From the cell containing the given text, extract its center point as [X, Y] coordinate. 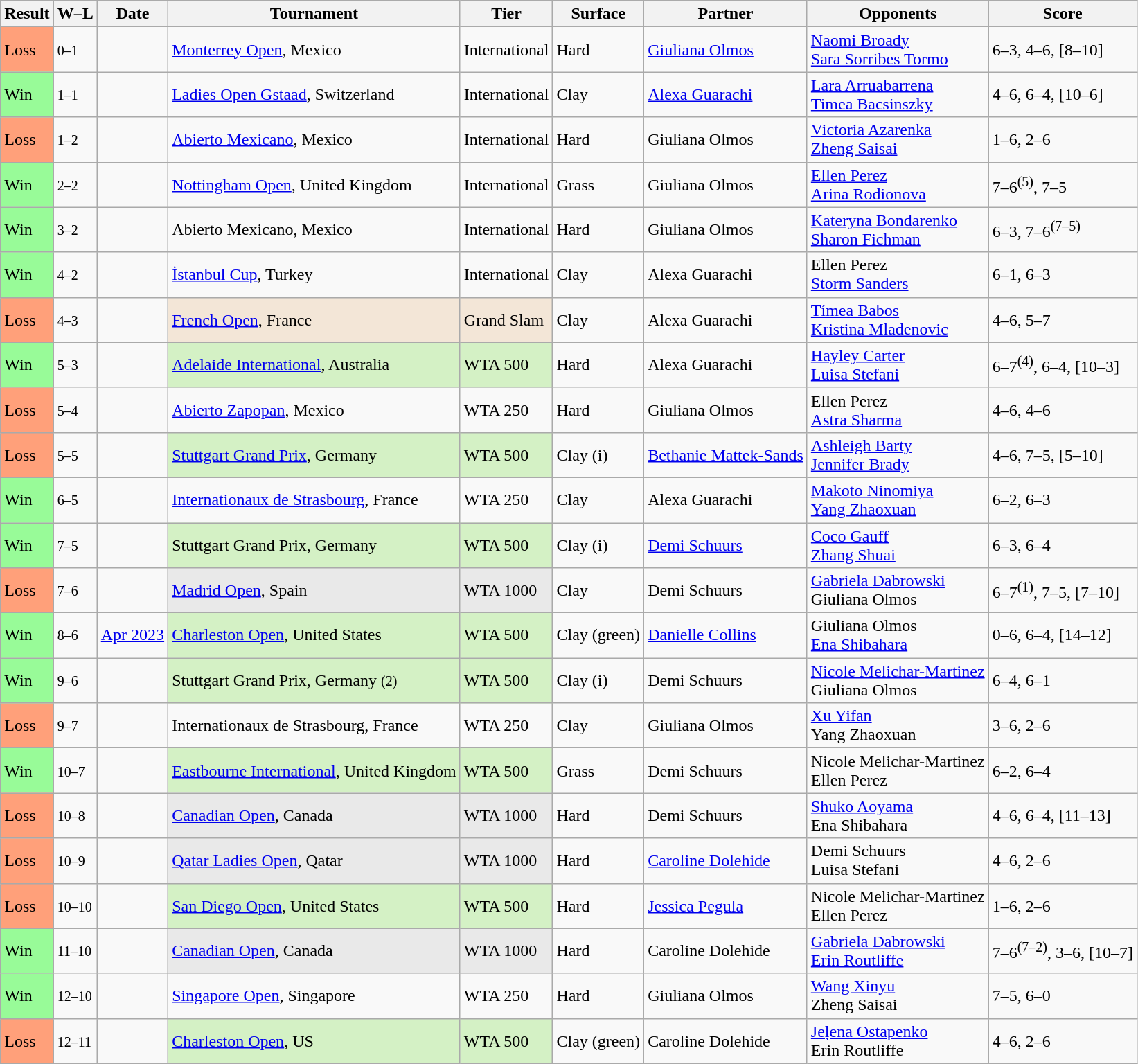
Tournament [314, 14]
San Diego Open, United States [314, 906]
5–4 [75, 410]
Apr 2023 [132, 636]
6–3, 4–6, [8–10] [1063, 50]
10–8 [75, 816]
4–6, 4–6 [1063, 410]
Grand Slam [506, 320]
Giuliana Olmos Ena Shibahara [898, 636]
7–5 [75, 544]
0–1 [75, 50]
Jeļena Ostapenko Erin Routliffe [898, 1040]
12–11 [75, 1040]
Victoria Azarenka Zheng Saisai [898, 140]
Tímea Babos Kristina Mladenovic [898, 320]
6–3, 7–6(7–5) [1063, 230]
Danielle Collins [726, 636]
Ladies Open Gstaad, Switzerland [314, 94]
9–7 [75, 726]
Eastbourne International, United Kingdom [314, 770]
Bethanie Mattek-Sands [726, 454]
7–6 [75, 590]
Jessica Pegula [726, 906]
6–2, 6–3 [1063, 500]
Abierto Zapopan, Mexico [314, 410]
Ellen Perez Storm Sanders [898, 274]
Singapore Open, Singapore [314, 996]
Opponents [898, 14]
4–6, 6–4, [10–6] [1063, 94]
6–1, 6–3 [1063, 274]
4–6, 6–4, [11–13] [1063, 816]
6–5 [75, 500]
Gabriela Dabrowski Erin Routliffe [898, 950]
Result [27, 14]
Charleston Open, US [314, 1040]
Score [1063, 14]
10–7 [75, 770]
Qatar Ladies Open, Qatar [314, 860]
2–2 [75, 184]
Surface [598, 14]
Coco Gauff Zhang Shuai [898, 544]
Makoto Ninomiya Yang Zhaoxuan [898, 500]
Adelaide International, Australia [314, 364]
Gabriela Dabrowski Giuliana Olmos [898, 590]
Charleston Open, United States [314, 636]
4–3 [75, 320]
Kateryna Bondarenko Sharon Fichman [898, 230]
6–3, 6–4 [1063, 544]
Hayley Carter Luisa Stefani [898, 364]
3–2 [75, 230]
Wang Xinyu Zheng Saisai [898, 996]
0–6, 6–4, [14–12] [1063, 636]
Tier [506, 14]
Ellen Perez Astra Sharma [898, 410]
7–5, 6–0 [1063, 996]
Partner [726, 14]
7–6(5), 7–5 [1063, 184]
4–2 [75, 274]
3–6, 2–6 [1063, 726]
Naomi Broady Sara Sorribes Tormo [898, 50]
Nottingham Open, United Kingdom [314, 184]
6–7(1), 7–5, [7–10] [1063, 590]
French Open, France [314, 320]
Lara Arruabarrena Timea Bacsinszky [898, 94]
Date [132, 14]
6–2, 6–4 [1063, 770]
Ellen Perez Arina Rodionova [898, 184]
Ashleigh Barty Jennifer Brady [898, 454]
6–7(4), 6–4, [10–3] [1063, 364]
10–10 [75, 906]
8–6 [75, 636]
Xu Yifan Yang Zhaoxuan [898, 726]
7–6(7–2), 3–6, [10–7] [1063, 950]
1–2 [75, 140]
Demi Schuurs Luisa Stefani [898, 860]
İstanbul Cup, Turkey [314, 274]
1–1 [75, 94]
Monterrey Open, Mexico [314, 50]
5–3 [75, 364]
9–6 [75, 680]
Shuko Aoyama Ena Shibahara [898, 816]
Nicole Melichar-Martinez Giuliana Olmos [898, 680]
4–6, 7–5, [5–10] [1063, 454]
12–10 [75, 996]
11–10 [75, 950]
10–9 [75, 860]
Madrid Open, Spain [314, 590]
Stuttgart Grand Prix, Germany (2) [314, 680]
6–4, 6–1 [1063, 680]
W–L [75, 14]
4–6, 5–7 [1063, 320]
5–5 [75, 454]
